Extract the [X, Y] coordinate from the center of the cell holding the provided text.  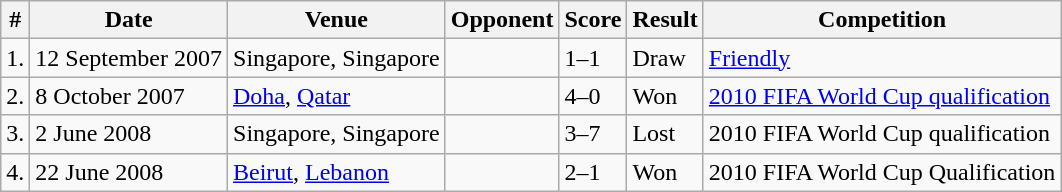
Friendly [882, 58]
4–0 [593, 96]
Date [129, 20]
Result [665, 20]
Beirut, Lebanon [337, 172]
3–7 [593, 134]
Lost [665, 134]
2–1 [593, 172]
12 September 2007 [129, 58]
2 June 2008 [129, 134]
Opponent [502, 20]
Doha, Qatar [337, 96]
8 October 2007 [129, 96]
Competition [882, 20]
Venue [337, 20]
4. [16, 172]
1–1 [593, 58]
Draw [665, 58]
1. [16, 58]
2010 FIFA World Cup Qualification [882, 172]
22 June 2008 [129, 172]
2. [16, 96]
# [16, 20]
Score [593, 20]
3. [16, 134]
